Output the [x, y] coordinate of the center of the cell containing the given text.  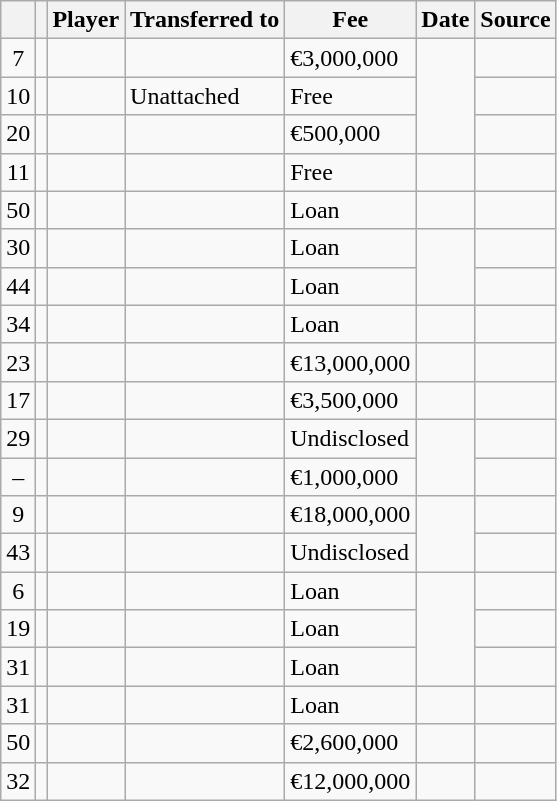
7 [18, 58]
43 [18, 553]
Date [446, 20]
Unattached [205, 96]
10 [18, 96]
17 [18, 400]
€13,000,000 [350, 362]
– [18, 477]
30 [18, 248]
Transferred to [205, 20]
29 [18, 438]
Fee [350, 20]
€500,000 [350, 134]
€3,500,000 [350, 400]
€18,000,000 [350, 515]
11 [18, 172]
19 [18, 629]
34 [18, 324]
Source [516, 20]
€3,000,000 [350, 58]
32 [18, 781]
€12,000,000 [350, 781]
6 [18, 591]
€2,600,000 [350, 743]
44 [18, 286]
€1,000,000 [350, 477]
20 [18, 134]
Player [86, 20]
9 [18, 515]
23 [18, 362]
